Locate the cell with the specified text and output its (X, Y) center coordinate. 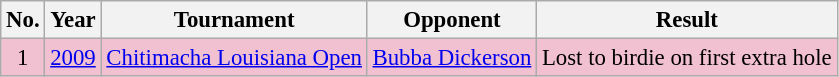
Lost to birdie on first extra hole (687, 58)
Chitimacha Louisiana Open (234, 58)
2009 (73, 58)
Result (687, 20)
Opponent (452, 20)
No. (23, 20)
Tournament (234, 20)
Year (73, 20)
1 (23, 58)
Bubba Dickerson (452, 58)
